Pinpoint the cell where the given text exists, returning its [X, Y] midpoint coordinate. 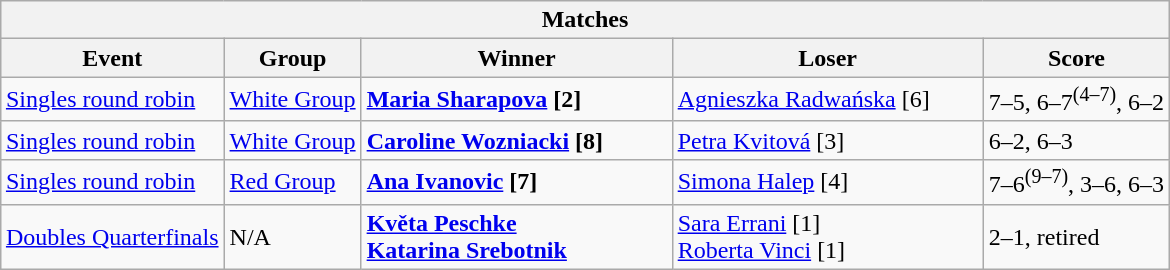
Maria Sharapova [2] [516, 100]
Score [1076, 58]
Simona Halep [4] [828, 182]
7–6(9–7), 3–6, 6–3 [1076, 182]
Caroline Wozniacki [8] [516, 140]
Květa Peschke Katarina Srebotnik [516, 236]
Group [292, 58]
N/A [292, 236]
Winner [516, 58]
Ana Ivanovic [7] [516, 182]
6–2, 6–3 [1076, 140]
Agnieszka Radwańska [6] [828, 100]
Petra Kvitová [3] [828, 140]
Doubles Quarterfinals [112, 236]
7–5, 6–7(4–7), 6–2 [1076, 100]
Event [112, 58]
Sara Errani [1] Roberta Vinci [1] [828, 236]
Red Group [292, 182]
2–1, retired [1076, 236]
Matches [584, 20]
Loser [828, 58]
